Scan for the cell matching the given text and deliver its [X, Y] coordinate at center. 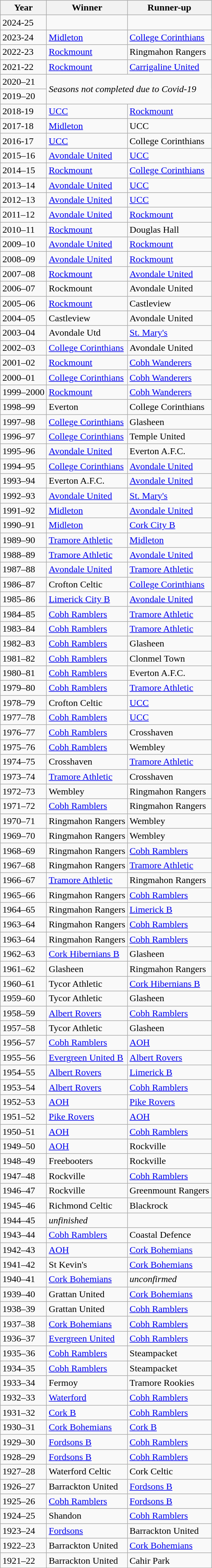
1950–51 [23, 1132]
Everton [87, 407]
1948–49 [23, 1161]
2009–10 [23, 244]
1972–73 [23, 791]
Cork Celtic [170, 1472]
unfinished [87, 1220]
1998–99 [23, 407]
Shandon [87, 1516]
1991–92 [23, 510]
1956–57 [23, 1043]
1967–68 [23, 865]
1976–77 [23, 732]
1960–61 [23, 984]
1990–91 [23, 525]
1954–55 [23, 1072]
1930–31 [23, 1427]
Freebooters [87, 1161]
Fordsons [87, 1531]
1966–67 [23, 880]
1971–72 [23, 806]
1980–81 [23, 673]
1923–24 [23, 1531]
1953–54 [23, 1087]
1957–58 [23, 1028]
1983–84 [23, 629]
1999–2000 [23, 392]
1926–27 [23, 1486]
unconfirmed [170, 1279]
1927–28 [23, 1472]
2006–07 [23, 289]
Seasons not completed due to Covid-19 [129, 89]
1974–75 [23, 762]
1929–30 [23, 1442]
2020–21 [23, 82]
2002–03 [23, 348]
1940–41 [23, 1279]
2019–20 [23, 96]
1989–90 [23, 540]
2008–09 [23, 259]
Runner-up [170, 8]
1987–88 [23, 570]
1981–82 [23, 659]
2017-18 [23, 126]
1975–76 [23, 747]
Fermoy [87, 1383]
1977–78 [23, 718]
1986–87 [23, 584]
1969–70 [23, 836]
Waterford [87, 1398]
1982–83 [23, 643]
1921–22 [23, 1560]
2023-24 [23, 37]
Douglas Hall [170, 230]
2004–05 [23, 318]
2018-19 [23, 111]
1958–59 [23, 1013]
1935–36 [23, 1353]
Evergreen United [87, 1338]
1945–46 [23, 1206]
1994–95 [23, 466]
2003–04 [23, 333]
2015–16 [23, 155]
2013–14 [23, 185]
1949–50 [23, 1146]
1988–89 [23, 555]
Tramore Rookies [170, 1383]
Clonmel Town [170, 659]
1978–79 [23, 703]
Carrigaline United [170, 67]
1932–33 [23, 1398]
Blackrock [170, 1206]
1961–62 [23, 969]
2014–15 [23, 170]
1973–74 [23, 777]
1942–43 [23, 1250]
Winner [87, 8]
1922–23 [23, 1545]
1979–80 [23, 688]
2012–13 [23, 200]
1936–37 [23, 1338]
2016-17 [23, 141]
1939–40 [23, 1294]
1968–69 [23, 850]
1947–48 [23, 1176]
1993–94 [23, 481]
1941–42 [23, 1265]
2007–08 [23, 274]
1924–25 [23, 1516]
Limerick City B [87, 599]
1951–52 [23, 1117]
1985–86 [23, 599]
1934–35 [23, 1368]
Avondale Utd [87, 333]
1996–97 [23, 437]
Cahir Park [170, 1560]
1965–66 [23, 895]
1937–38 [23, 1324]
Temple United [170, 437]
St Kevin's [87, 1265]
2024-25 [23, 23]
2010–11 [23, 230]
1992–93 [23, 496]
Year [23, 8]
2000–01 [23, 377]
2005–06 [23, 303]
Greenmount Rangers [170, 1191]
1964–65 [23, 910]
Coastal Defence [170, 1235]
1943–44 [23, 1235]
1984–85 [23, 614]
1995–96 [23, 451]
1933–34 [23, 1383]
1955–56 [23, 1058]
1931–32 [23, 1413]
Cork City B [170, 525]
2001–02 [23, 362]
2021-22 [23, 67]
1938–39 [23, 1309]
2011–12 [23, 215]
1946–47 [23, 1191]
1944–45 [23, 1220]
2022-23 [23, 52]
Richmond Celtic [87, 1206]
1959–60 [23, 998]
Waterford Celtic [87, 1472]
1928–29 [23, 1457]
1970–71 [23, 821]
Evergreen United B [87, 1058]
1925–26 [23, 1501]
1962–63 [23, 954]
1952–53 [23, 1102]
1997–98 [23, 422]
